Return (x, y) of the center of cell containing provided text 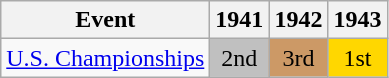
1943 (358, 20)
1942 (298, 20)
U.S. Championships (106, 58)
1941 (240, 20)
1st (358, 58)
3rd (298, 58)
Event (106, 20)
2nd (240, 58)
